For the text-containing cell, return its midpoint in (x, y) coordinate format. 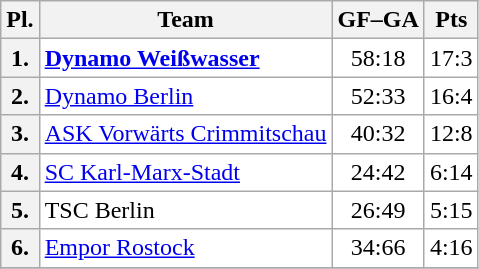
5:15 (451, 210)
5. (20, 210)
Pl. (20, 20)
52:33 (378, 96)
6:14 (451, 172)
4. (20, 172)
TSC Berlin (186, 210)
58:18 (378, 58)
Pts (451, 20)
26:49 (378, 210)
Team (186, 20)
3. (20, 134)
12:8 (451, 134)
2. (20, 96)
1. (20, 58)
34:66 (378, 248)
6. (20, 248)
ASK Vorwärts Crimmitschau (186, 134)
24:42 (378, 172)
17:3 (451, 58)
40:32 (378, 134)
16:4 (451, 96)
Empor Rostock (186, 248)
GF–GA (378, 20)
4:16 (451, 248)
Dynamo Weißwasser (186, 58)
SC Karl-Marx-Stadt (186, 172)
Dynamo Berlin (186, 96)
